Extract the (x, y) coordinate from the center of the cell holding the provided text.  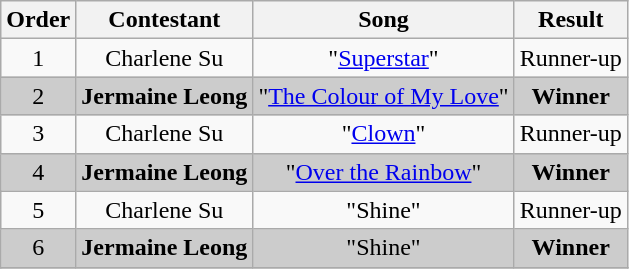
"The Colour of My Love" (384, 96)
Order (38, 20)
"Clown" (384, 134)
2 (38, 96)
4 (38, 172)
Contestant (164, 20)
Song (384, 20)
1 (38, 58)
3 (38, 134)
Result (570, 20)
"Superstar" (384, 58)
5 (38, 210)
"Over the Rainbow" (384, 172)
6 (38, 248)
